Pinpoint the cell where the given text exists, returning its [x, y] midpoint coordinate. 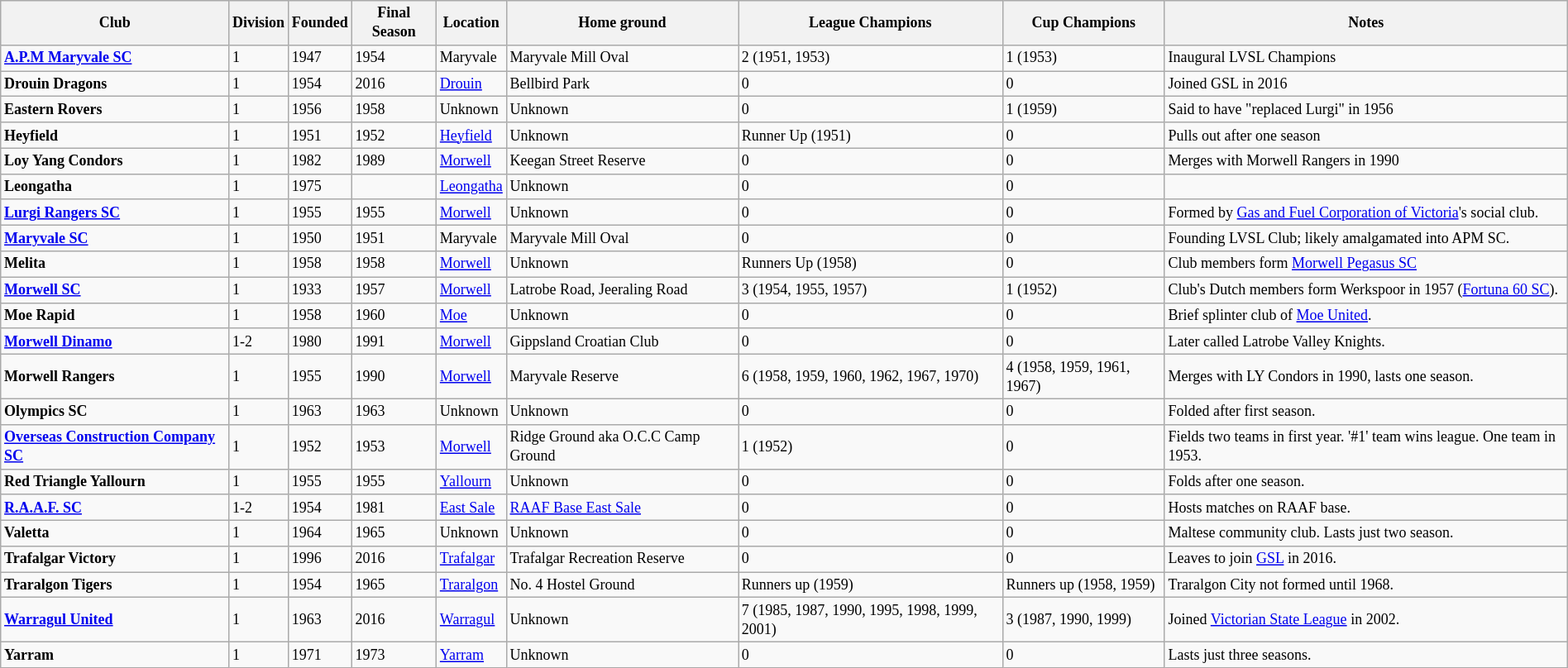
3 (1987, 1990, 1999) [1083, 620]
Overseas Construction Company SC [115, 446]
1950 [319, 238]
4 (1958, 1959, 1961, 1967) [1083, 376]
2 (1951, 1953) [871, 58]
Loy Yang Condors [115, 160]
1960 [394, 316]
Red Triangle Yallourn [115, 481]
Yallourn [471, 481]
Founded [319, 23]
Drouin Dragons [115, 84]
Merges with LY Condors in 1990, lasts one season. [1366, 376]
RAAF Base East Sale [622, 508]
Warragul [471, 620]
Bellbird Park [622, 84]
Maryvale SC [115, 238]
Keegan Street Reserve [622, 160]
Moe [471, 316]
Trafalgar [471, 559]
Leaves to join GSL in 2016. [1366, 559]
Maryvale Reserve [622, 376]
Moe Rapid [115, 316]
1 (1959) [1083, 109]
Eastern Rovers [115, 109]
Valetta [115, 532]
Traralgon [471, 585]
Gippsland Croatian Club [622, 341]
Club members form Morwell Pegasus SC [1366, 265]
1990 [394, 376]
6 (1958, 1959, 1960, 1962, 1967, 1970) [871, 376]
1980 [319, 341]
1973 [394, 655]
Traralgon City not formed until 1968. [1366, 585]
League Champions [871, 23]
Warragul United [115, 620]
Olympics SC [115, 412]
Division [259, 23]
Runners up (1959) [871, 585]
Trafalgar Recreation Reserve [622, 559]
Location [471, 23]
Ridge Ground aka O.C.C Camp Ground [622, 446]
Folded after first season. [1366, 412]
Folds after one season. [1366, 481]
Traralgon Tigers [115, 585]
Merges with Morwell Rangers in 1990 [1366, 160]
Pulls out after one season [1366, 136]
Morwell SC [115, 289]
Morwell Dinamo [115, 341]
Later called Latrobe Valley Knights. [1366, 341]
A.P.M Maryvale SC [115, 58]
Notes [1366, 23]
1 (1953) [1083, 58]
Club [115, 23]
1964 [319, 532]
7 (1985, 1987, 1990, 1995, 1998, 1999, 2001) [871, 620]
R.A.A.F. SC [115, 508]
3 (1954, 1955, 1957) [871, 289]
1971 [319, 655]
Brief splinter club of Moe United. [1366, 316]
1981 [394, 508]
1982 [319, 160]
1947 [319, 58]
Said to have "replaced Lurgi" in 1956 [1366, 109]
Cup Champions [1083, 23]
1957 [394, 289]
Runner Up (1951) [871, 136]
Lurgi Rangers SC [115, 212]
Hosts matches on RAAF base. [1366, 508]
Joined GSL in 2016 [1366, 84]
Fields two teams in first year. '#1' team wins league. One team in 1953. [1366, 446]
Inaugural LVSL Champions [1366, 58]
Maltese community club. Lasts just two season. [1366, 532]
1996 [319, 559]
Joined Victorian State League in 2002. [1366, 620]
Trafalgar Victory [115, 559]
Lasts just three seasons. [1366, 655]
1956 [319, 109]
Home ground [622, 23]
Morwell Rangers [115, 376]
Drouin [471, 84]
1989 [394, 160]
East Sale [471, 508]
Final Season [394, 23]
Runners up (1958, 1959) [1083, 585]
No. 4 Hostel Ground [622, 585]
Latrobe Road, Jeeraling Road [622, 289]
Melita [115, 265]
1953 [394, 446]
1933 [319, 289]
Club's Dutch members form Werkspoor in 1957 (Fortuna 60 SC). [1366, 289]
1975 [319, 187]
Formed by Gas and Fuel Corporation of Victoria's social club. [1366, 212]
1991 [394, 341]
Runners Up (1958) [871, 265]
Founding LVSL Club; likely amalgamated into APM SC. [1366, 238]
